For the text-containing cell, return its midpoint in [X, Y] coordinate format. 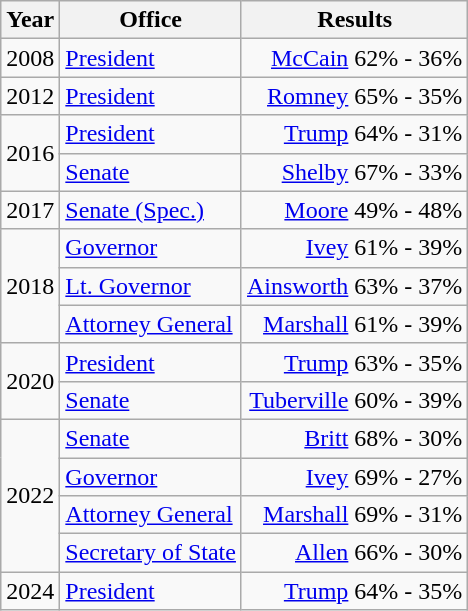
2017 [30, 210]
Marshall 69% - 31% [354, 515]
2018 [30, 286]
Ainsworth 63% - 37% [354, 286]
Shelby 67% - 33% [354, 172]
2020 [30, 381]
2024 [30, 591]
Senate (Spec.) [151, 210]
Trump 63% - 35% [354, 362]
Office [151, 20]
McCain 62% - 36% [354, 58]
Secretary of State [151, 553]
2022 [30, 495]
Lt. Governor [151, 286]
Marshall 61% - 39% [354, 324]
Romney 65% - 35% [354, 96]
Tuberville 60% - 39% [354, 400]
Allen 66% - 30% [354, 553]
Britt 68% - 30% [354, 438]
2016 [30, 153]
Ivey 69% - 27% [354, 477]
Trump 64% - 35% [354, 591]
2012 [30, 96]
Year [30, 20]
Ivey 61% - 39% [354, 248]
Moore 49% - 48% [354, 210]
Trump 64% - 31% [354, 134]
Results [354, 20]
2008 [30, 58]
